Scan for the cell matching the given text and deliver its [x, y] coordinate at center. 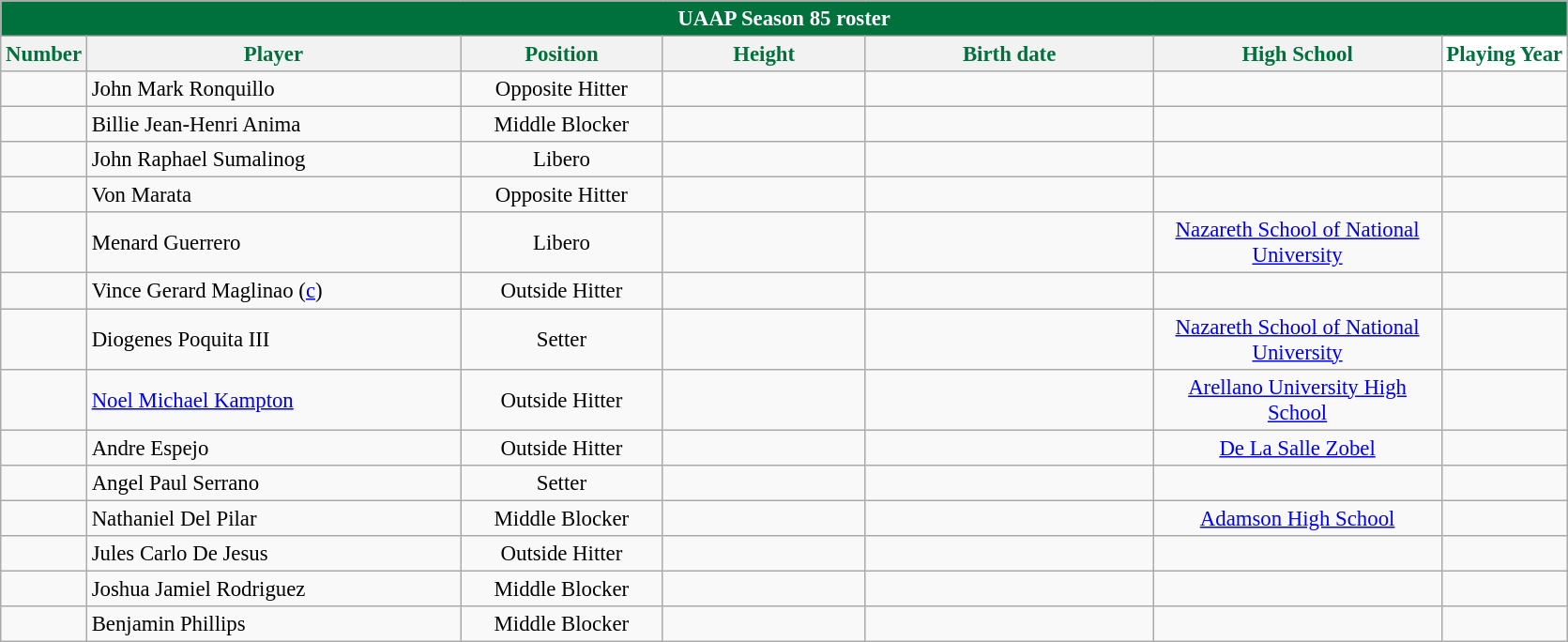
Menard Guerrero [273, 242]
Height [764, 54]
John Mark Ronquillo [273, 89]
Nathaniel Del Pilar [273, 518]
Diogenes Poquita III [273, 340]
Von Marata [273, 195]
John Raphael Sumalinog [273, 160]
Position [562, 54]
Andre Espejo [273, 448]
Birth date [1010, 54]
Player [273, 54]
Benjamin Phillips [273, 624]
Arellano University High School [1297, 400]
Jules Carlo De Jesus [273, 554]
Number [44, 54]
UAAP Season 85 roster [784, 19]
Angel Paul Serrano [273, 482]
Playing Year [1504, 54]
Adamson High School [1297, 518]
De La Salle Zobel [1297, 448]
High School [1297, 54]
Noel Michael Kampton [273, 400]
Billie Jean-Henri Anima [273, 125]
Joshua Jamiel Rodriguez [273, 588]
Vince Gerard Maglinao (c) [273, 291]
